Extract the [x, y] coordinate from the center of the cell holding the provided text.  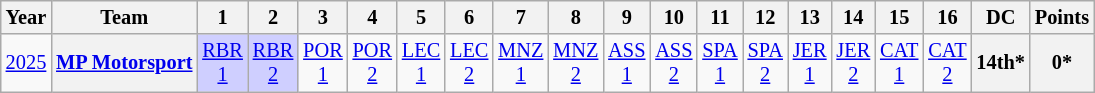
7 [520, 17]
RBR2 [273, 63]
10 [674, 17]
ASS1 [626, 63]
5 [421, 17]
1 [222, 17]
4 [372, 17]
16 [947, 17]
8 [576, 17]
CAT2 [947, 63]
POR1 [322, 63]
RBR1 [222, 63]
SPA1 [720, 63]
6 [469, 17]
Year [26, 17]
CAT1 [899, 63]
MP Motorsport [124, 63]
0* [1062, 63]
LEC2 [469, 63]
MNZ2 [576, 63]
JER2 [853, 63]
Points [1062, 17]
13 [810, 17]
SPA2 [766, 63]
11 [720, 17]
9 [626, 17]
14 [853, 17]
JER1 [810, 63]
DC [1001, 17]
2025 [26, 63]
3 [322, 17]
Team [124, 17]
2 [273, 17]
12 [766, 17]
14th* [1001, 63]
LEC1 [421, 63]
MNZ1 [520, 63]
ASS2 [674, 63]
15 [899, 17]
POR2 [372, 63]
